Pinpoint the cell where the given text exists, returning its (X, Y) midpoint coordinate. 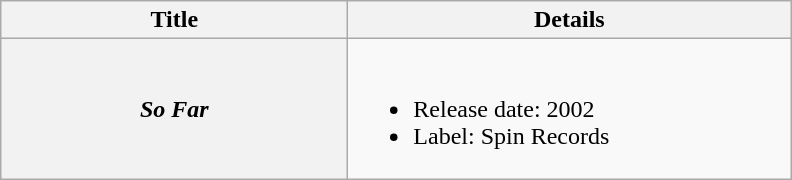
Title (174, 20)
Release date: 2002Label: Spin Records (570, 109)
Details (570, 20)
So Far (174, 109)
